Output the [x, y] coordinate of the center of the cell containing the given text.  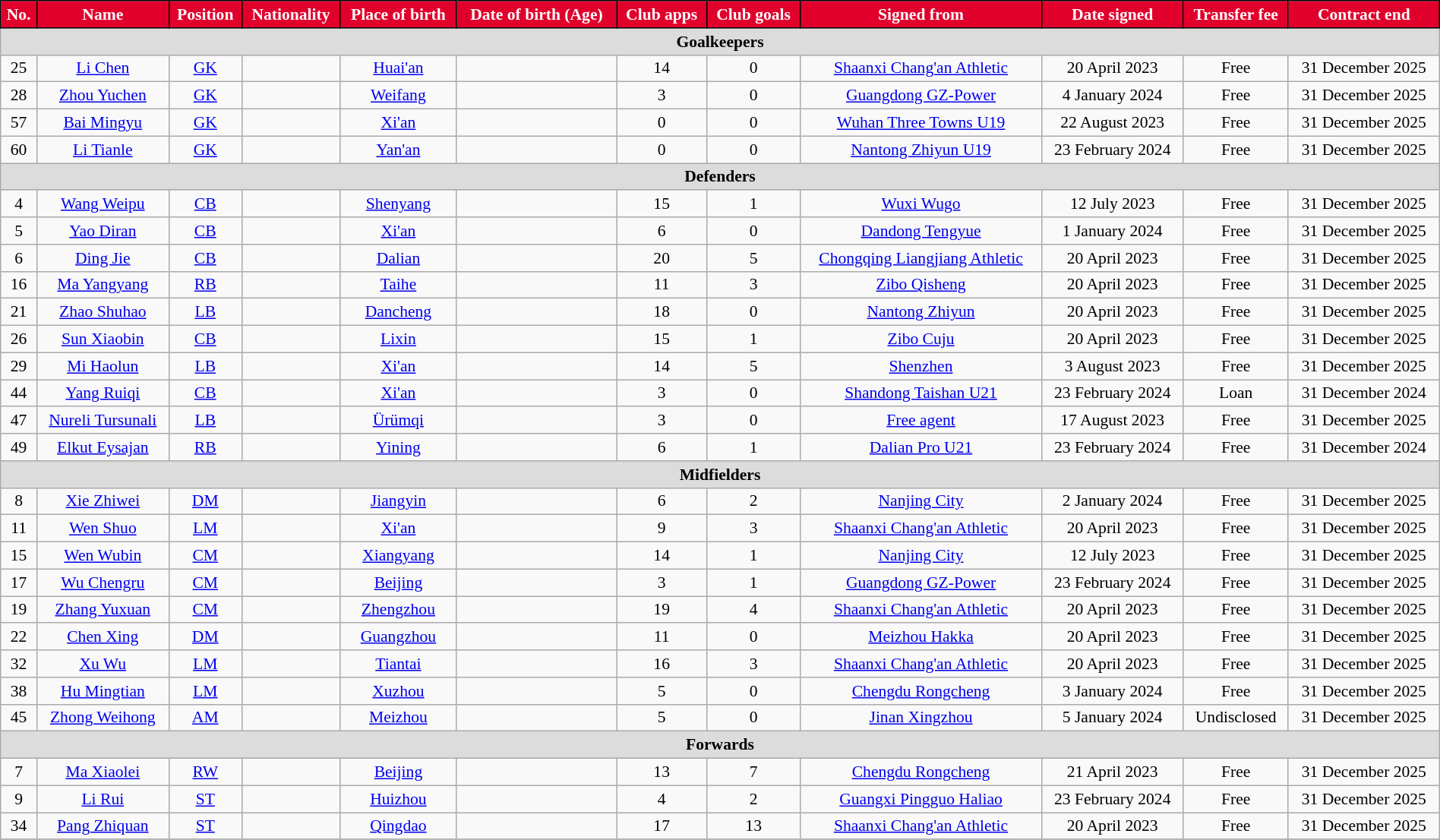
Nantong Zhiyun [921, 312]
Li Chen [103, 68]
Forwards [720, 745]
29 [19, 366]
Contract end [1364, 14]
Midfielders [720, 475]
Bai Mingyu [103, 123]
Dancheng [399, 312]
Dalian [399, 258]
Ma Xiaolei [103, 772]
Zhong Weihong [103, 718]
Guangzhou [399, 637]
Club goals [753, 14]
Pang Zhiquan [103, 826]
Zibo Cuju [921, 339]
Wu Chengru [103, 583]
Tiantai [399, 664]
1 January 2024 [1112, 231]
RW [205, 772]
Guangxi Pingguo Haliao [921, 799]
Position [205, 14]
21 [19, 312]
20 [662, 258]
Signed from [921, 14]
Zhang Yuxuan [103, 610]
AM [205, 718]
Transfer fee [1236, 14]
Xu Wu [103, 664]
Meizhou Hakka [921, 637]
Chongqing Liangjiang Athletic [921, 258]
Yining [399, 447]
Zibo Qisheng [921, 285]
34 [19, 826]
Dalian Pro U21 [921, 447]
8 [19, 501]
Taihe [399, 285]
Chen Xing [103, 637]
Wen Shuo [103, 529]
Name [103, 14]
28 [19, 96]
Goalkeepers [720, 42]
38 [19, 691]
Lixin [399, 339]
Xiangyang [399, 556]
Huizhou [399, 799]
Wen Wubin [103, 556]
2 January 2024 [1112, 501]
Zhengzhou [399, 610]
Loan [1236, 393]
Li Rui [103, 799]
Yang Ruiqi [103, 393]
Dandong Tengyue [921, 231]
Place of birth [399, 14]
Shandong Taishan U21 [921, 393]
Jinan Xingzhou [921, 718]
No. [19, 14]
Ding Jie [103, 258]
Meizhou [399, 718]
44 [19, 393]
Weifang [399, 96]
Jiangyin [399, 501]
3 January 2024 [1112, 691]
Li Tianle [103, 150]
Wuxi Wugo [921, 204]
Undisclosed [1236, 718]
17 August 2023 [1112, 421]
Yan'an [399, 150]
57 [19, 123]
18 [662, 312]
Shenyang [399, 204]
32 [19, 664]
Nureli Tursunali [103, 421]
22 [19, 637]
25 [19, 68]
21 April 2023 [1112, 772]
Zhao Shuhao [103, 312]
60 [19, 150]
Ürümqi [399, 421]
Xie Zhiwei [103, 501]
4 January 2024 [1112, 96]
Zhou Yuchen [103, 96]
Defenders [720, 177]
Yao Diran [103, 231]
5 January 2024 [1112, 718]
Huai'an [399, 68]
Ma Yangyang [103, 285]
3 August 2023 [1112, 366]
49 [19, 447]
Mi Haolun [103, 366]
Shenzhen [921, 366]
26 [19, 339]
45 [19, 718]
Elkut Eysajan [103, 447]
Free agent [921, 421]
Date signed [1112, 14]
Qingdao [399, 826]
Date of birth (Age) [536, 14]
Wang Weipu [103, 204]
Nantong Zhiyun U19 [921, 150]
Xuzhou [399, 691]
22 August 2023 [1112, 123]
Hu Mingtian [103, 691]
Wuhan Three Towns U19 [921, 123]
Club apps [662, 14]
47 [19, 421]
Sun Xiaobin [103, 339]
Nationality [290, 14]
